Provide the (x, y) coordinate of the cell's center where the given text is located.  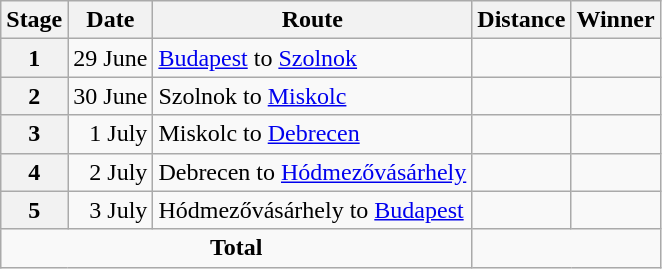
2 (34, 96)
Szolnok to Miskolc (312, 96)
30 June (110, 96)
Miskolc to Debrecen (312, 134)
1 (34, 58)
4 (34, 172)
Date (110, 20)
1 July (110, 134)
Total (236, 248)
Distance (522, 20)
3 July (110, 210)
Stage (34, 20)
Debrecen to Hódmezővásárhely (312, 172)
Winner (616, 20)
2 July (110, 172)
3 (34, 134)
5 (34, 210)
29 June (110, 58)
Budapest to Szolnok (312, 58)
Route (312, 20)
Hódmezővásárhely to Budapest (312, 210)
